Search for the cell housing the specified text and yield its (X, Y) center coordinate. 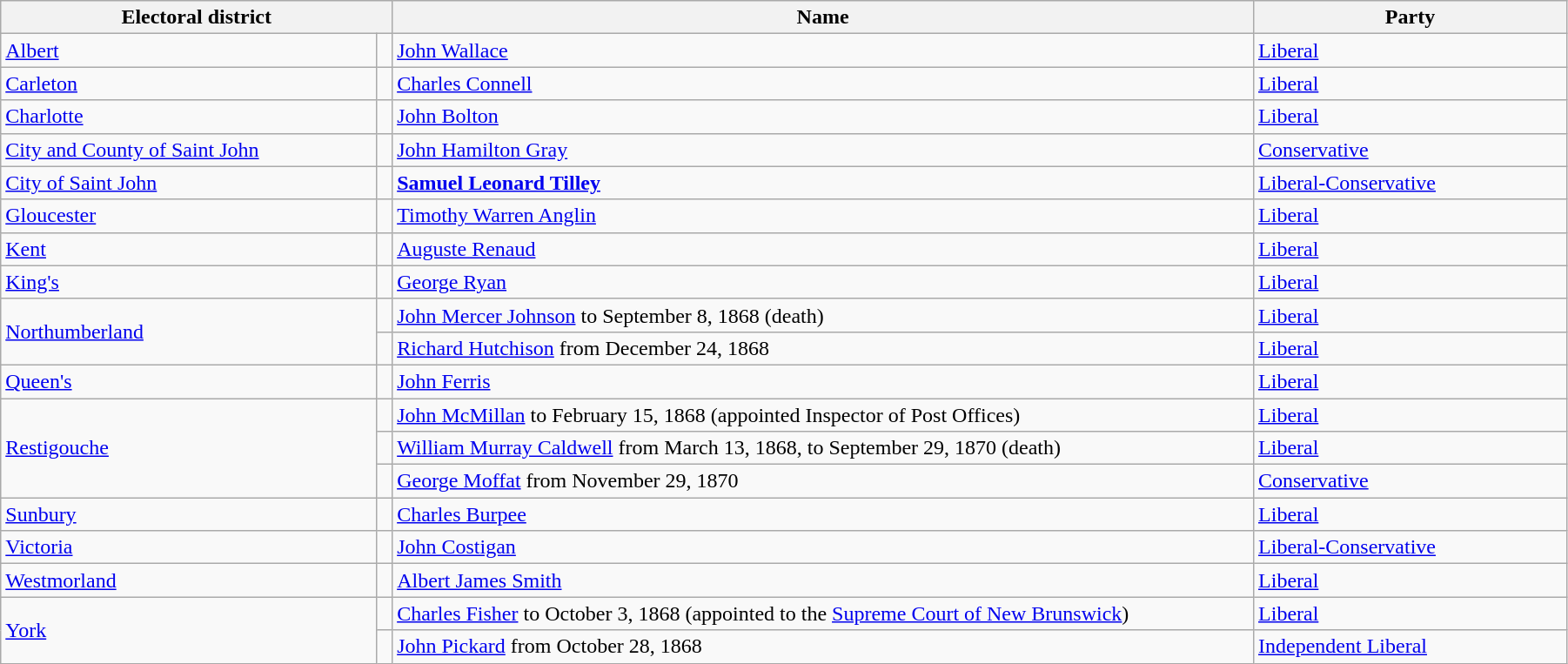
John Wallace (823, 50)
Richard Hutchison from December 24, 1868 (823, 348)
Sunbury (189, 514)
Albert James Smith (823, 580)
Charles Burpee (823, 514)
John McMillan to February 15, 1868 (appointed Inspector of Post Offices) (823, 415)
Northumberland (189, 332)
Carleton (189, 84)
Independent Liberal (1411, 647)
City of Saint John (189, 183)
Charles Connell (823, 84)
Kent (189, 249)
Charlotte (189, 117)
John Mercer Johnson to September 8, 1868 (death) (823, 315)
George Moffat from November 29, 1870 (823, 481)
John Bolton (823, 117)
Auguste Renaud (823, 249)
King's (189, 282)
Restigouche (189, 448)
John Costigan (823, 547)
John Hamilton Gray (823, 150)
York (189, 630)
Timothy Warren Anglin (823, 216)
William Murray Caldwell from March 13, 1868, to September 29, 1870 (death) (823, 448)
George Ryan (823, 282)
Gloucester (189, 216)
John Ferris (823, 381)
Party (1411, 17)
Name (823, 17)
Electoral district (197, 17)
City and County of Saint John (189, 150)
Charles Fisher to October 3, 1868 (appointed to the Supreme Court of New Brunswick) (823, 614)
Victoria (189, 547)
Queen's (189, 381)
Albert (189, 50)
Samuel Leonard Tilley (823, 183)
Westmorland (189, 580)
John Pickard from October 28, 1868 (823, 647)
